Output the (x, y) coordinate of the center of the cell containing the given text.  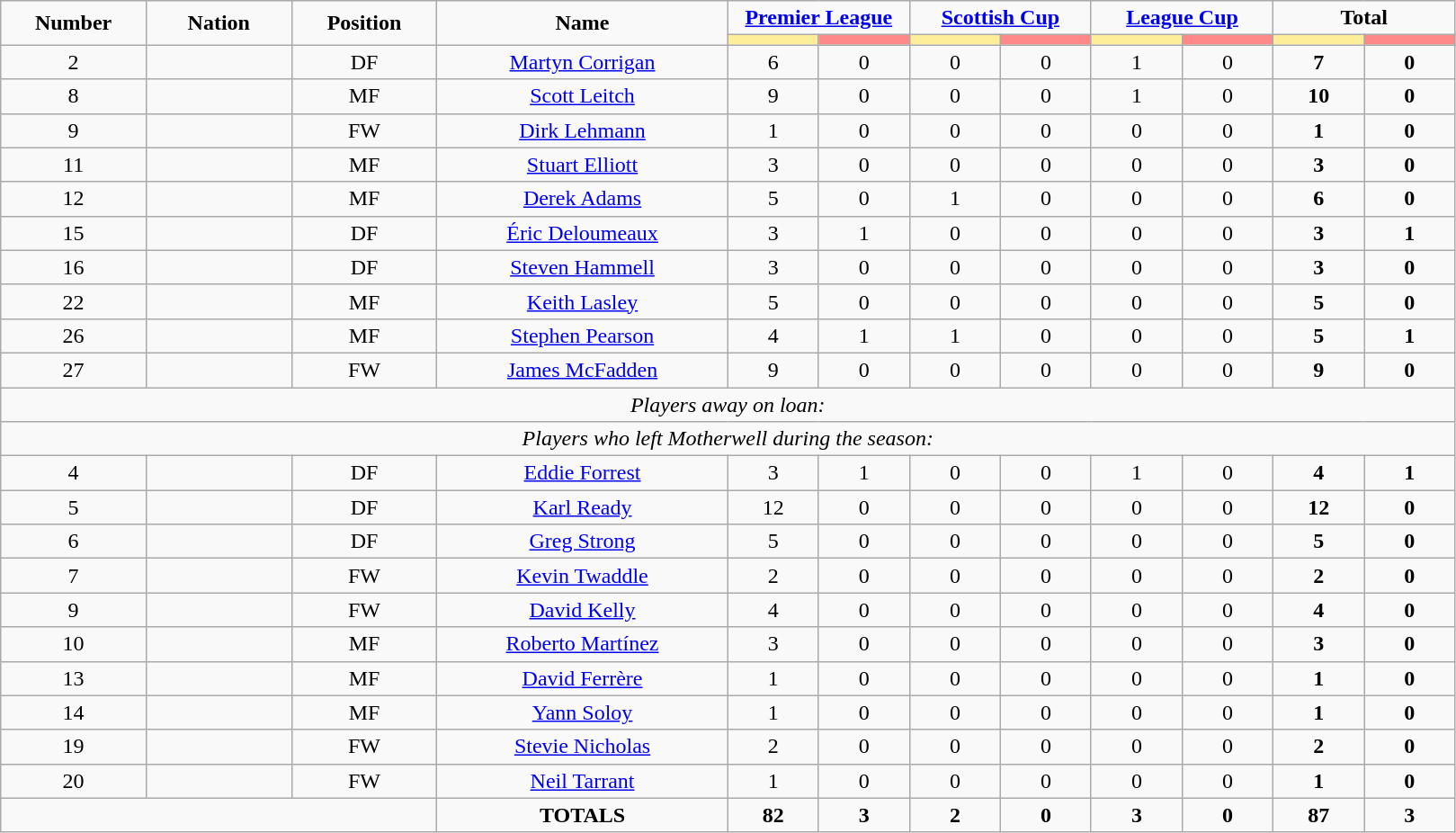
13 (74, 678)
David Kelly (583, 610)
Stevie Nicholas (583, 747)
87 (1318, 815)
Roberto Martínez (583, 644)
Scott Leitch (583, 96)
TOTALS (583, 815)
League Cup (1182, 18)
Karl Ready (583, 507)
Name (583, 23)
Nation (219, 23)
Derek Adams (583, 199)
David Ferrère (583, 678)
James McFadden (583, 370)
Eddie Forrest (583, 473)
Greg Strong (583, 542)
Players who left Motherwell during the season: (728, 439)
Players away on loan: (728, 404)
Total (1364, 18)
Stephen Pearson (583, 336)
15 (74, 233)
Scottish Cup (1000, 18)
Premier League (818, 18)
16 (74, 267)
Yann Soloy (583, 712)
8 (74, 96)
26 (74, 336)
Number (74, 23)
27 (74, 370)
Kevin Twaddle (583, 576)
Steven Hammell (583, 267)
22 (74, 301)
Martyn Corrigan (583, 62)
Stuart Elliott (583, 165)
Keith Lasley (583, 301)
Dirk Lehmann (583, 130)
82 (773, 815)
14 (74, 712)
Éric Deloumeaux (583, 233)
11 (74, 165)
19 (74, 747)
Position (364, 23)
Neil Tarrant (583, 781)
20 (74, 781)
